For the text-containing cell, return its midpoint in (X, Y) coordinate format. 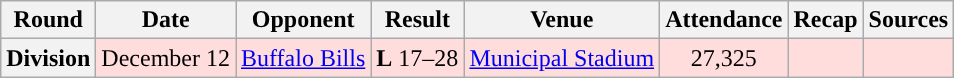
Sources (908, 20)
Attendance (724, 20)
Round (48, 20)
Buffalo Bills (304, 58)
Opponent (304, 20)
December 12 (166, 58)
Recap (826, 20)
L 17–28 (418, 58)
Date (166, 20)
Municipal Stadium (562, 58)
27,325 (724, 58)
Division (48, 58)
Venue (562, 20)
Result (418, 20)
